Search for the cell housing the specified text and yield its [x, y] center coordinate. 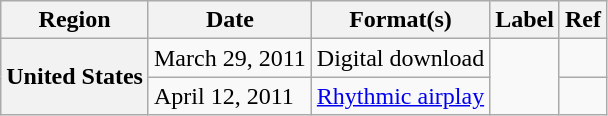
Ref [582, 20]
United States [75, 77]
Date [230, 20]
March 29, 2011 [230, 58]
Region [75, 20]
April 12, 2011 [230, 96]
Rhythmic airplay [400, 96]
Format(s) [400, 20]
Label [525, 20]
Digital download [400, 58]
